Detect which cell encompasses the target text, then output its [X, Y] center coordinate. 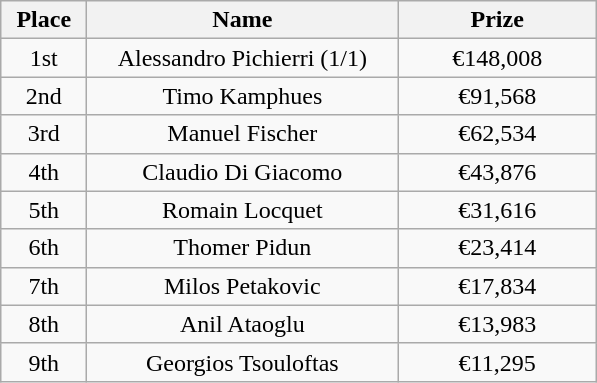
7th [44, 286]
Anil Ataoglu [242, 324]
Romain Locquet [242, 210]
Manuel Fischer [242, 134]
€11,295 [498, 362]
4th [44, 172]
Name [242, 20]
8th [44, 324]
5th [44, 210]
€31,616 [498, 210]
Alessandro Pichierri (1/1) [242, 58]
Place [44, 20]
€13,983 [498, 324]
Claudio Di Giacomo [242, 172]
Georgios Tsouloftas [242, 362]
3rd [44, 134]
€62,534 [498, 134]
9th [44, 362]
Prize [498, 20]
2nd [44, 96]
1st [44, 58]
Timo Kamphues [242, 96]
Milos Petakovic [242, 286]
€43,876 [498, 172]
€148,008 [498, 58]
€23,414 [498, 248]
6th [44, 248]
€91,568 [498, 96]
Thomer Pidun [242, 248]
€17,834 [498, 286]
